Return (X, Y) of the center of cell containing provided text 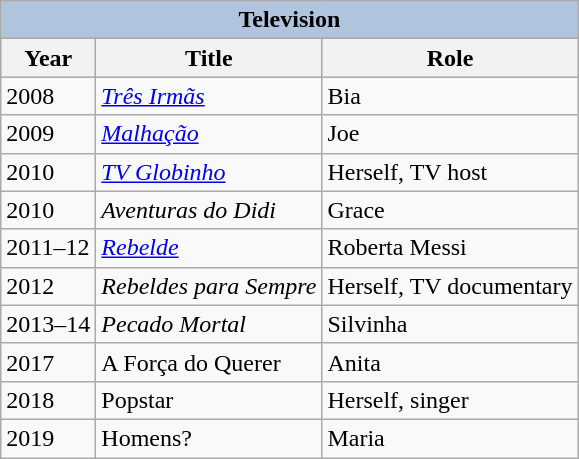
Title (209, 58)
Roberta Messi (450, 248)
Television (290, 20)
2008 (48, 96)
Year (48, 58)
Role (450, 58)
Três Irmãs (209, 96)
Rebelde (209, 248)
Homens? (209, 438)
Rebeldes para Sempre (209, 286)
2012 (48, 286)
Herself, TV host (450, 172)
Pecado Mortal (209, 324)
Anita (450, 362)
Silvinha (450, 324)
Malhação (209, 134)
Herself, singer (450, 400)
A Força do Querer (209, 362)
2017 (48, 362)
TV Globinho (209, 172)
2009 (48, 134)
Bia (450, 96)
2011–12 (48, 248)
Maria (450, 438)
2018 (48, 400)
Popstar (209, 400)
Joe (450, 134)
2013–14 (48, 324)
Grace (450, 210)
2019 (48, 438)
Aventuras do Didi (209, 210)
Herself, TV documentary (450, 286)
